Capture the cell that displays the provided text and extract its (x, y) central coordinate. 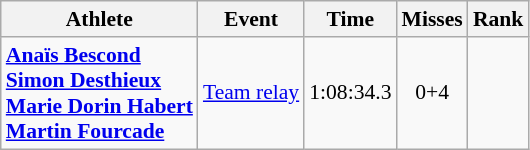
Athlete (100, 19)
Misses (432, 19)
Event (251, 19)
Time (350, 19)
Rank (498, 19)
1:08:34.3 (350, 93)
Anaïs BescondSimon DesthieuxMarie Dorin HabertMartin Fourcade (100, 93)
0+4 (432, 93)
Team relay (251, 93)
